From the cell containing the given text, extract its center point as [X, Y] coordinate. 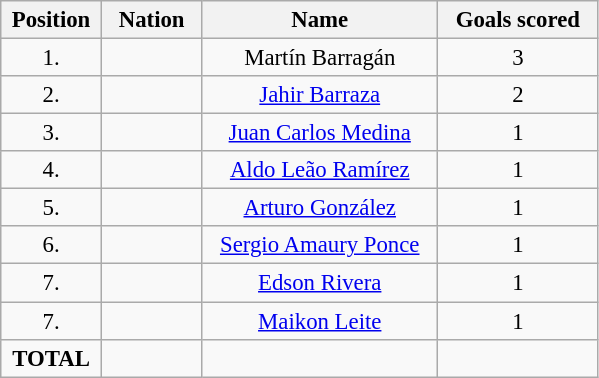
Arturo González [320, 208]
3. [52, 133]
Goals scored [518, 20]
1. [52, 58]
TOTAL [52, 358]
Aldo Leão Ramírez [320, 170]
Maikon Leite [320, 321]
Juan Carlos Medina [320, 133]
2. [52, 95]
Martín Barragán [320, 58]
Edson Rivera [320, 283]
Position [52, 20]
Nation [152, 20]
5. [52, 208]
Name [320, 20]
Jahir Barraza [320, 95]
3 [518, 58]
Sergio Amaury Ponce [320, 245]
2 [518, 95]
4. [52, 170]
6. [52, 245]
